Pinpoint the cell where the given text exists, returning its (X, Y) midpoint coordinate. 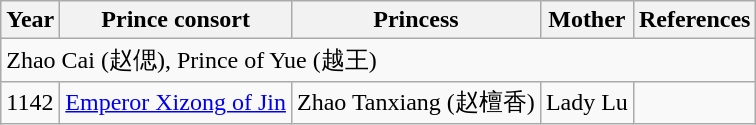
Zhao Cai (赵偲), Prince of Yue (越王) (378, 60)
References (694, 20)
Lady Lu (586, 102)
1142 (30, 102)
Zhao Tanxiang (赵檀香) (416, 102)
Prince consort (176, 20)
Emperor Xizong of Jin (176, 102)
Mother (586, 20)
Year (30, 20)
Princess (416, 20)
